Find where the given text appears and provide that cell's center as (x, y) coordinate. 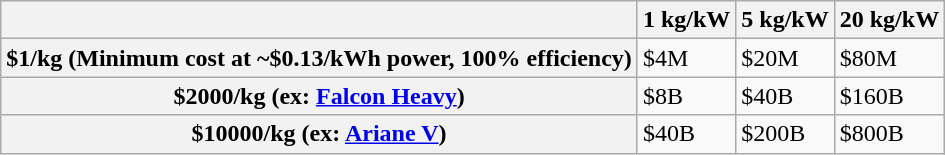
$2000/kg (ex: Falcon Heavy) (320, 96)
$10000/kg (ex: Ariane V) (320, 134)
$4M (686, 58)
$80M (889, 58)
$160B (889, 96)
$1/kg (Minimum cost at ~$0.13/kWh power, 100% efficiency) (320, 58)
5 kg/kW (785, 20)
20 kg/kW (889, 20)
$200B (785, 134)
$800B (889, 134)
$8B (686, 96)
$20M (785, 58)
1 kg/kW (686, 20)
